For the text-containing cell, return its midpoint in [x, y] coordinate format. 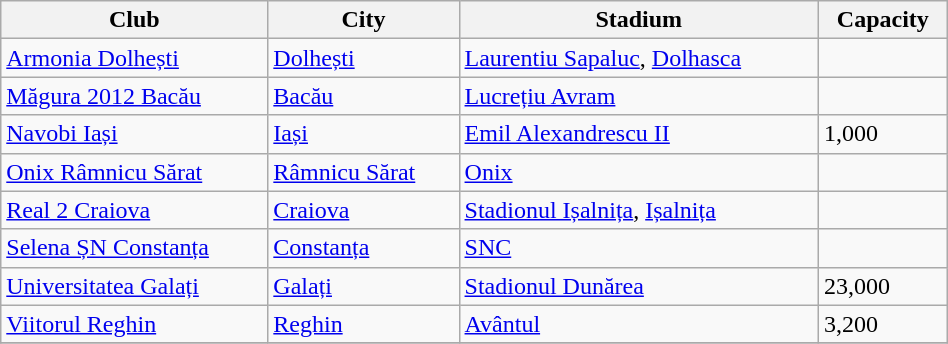
Craiova [364, 210]
Universitatea Galați [134, 286]
3,200 [882, 324]
Constanța [364, 248]
Râmnicu Sărat [364, 172]
Emil Alexandrescu II [638, 134]
Armonia Dolhești [134, 58]
Lucrețiu Avram [638, 96]
Club [134, 20]
Dolhești [364, 58]
Stadionul Ișalnița, Ișalnița [638, 210]
Navobi Iași [134, 134]
Avântul [638, 324]
Stadium [638, 20]
23,000 [882, 286]
Capacity [882, 20]
Onix [638, 172]
Reghin [364, 324]
Viitorul Reghin [134, 324]
Laurentiu Sapaluc, Dolhasca [638, 58]
Onix Râmnicu Sărat [134, 172]
Măgura 2012 Bacău [134, 96]
Stadionul Dunărea [638, 286]
Selena ȘN Constanța [134, 248]
Iași [364, 134]
Real 2 Craiova [134, 210]
1,000 [882, 134]
Bacău [364, 96]
SNC [638, 248]
Galați [364, 286]
City [364, 20]
